Extract the [x, y] coordinate from the center of the cell holding the provided text.  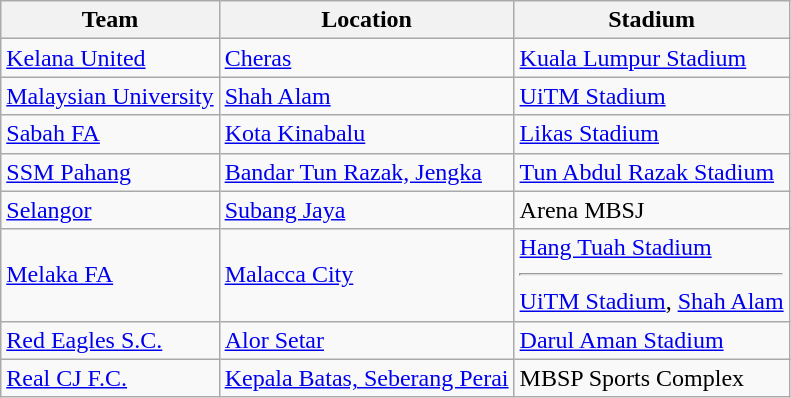
Stadium [652, 20]
Sabah FA [110, 134]
Bandar Tun Razak, Jengka [366, 172]
Team [110, 20]
Darul Aman Stadium [652, 340]
Alor Setar [366, 340]
Arena MBSJ [652, 210]
Melaka FA [110, 275]
SSM Pahang [110, 172]
Location [366, 20]
Hang Tuah Stadium UiTM Stadium, Shah Alam [652, 275]
Malaysian University [110, 96]
Selangor [110, 210]
Subang Jaya [366, 210]
MBSP Sports Complex [652, 378]
Tun Abdul Razak Stadium [652, 172]
Kota Kinabalu [366, 134]
Malacca City [366, 275]
Real CJ F.C. [110, 378]
Kuala Lumpur Stadium [652, 58]
Kelana United [110, 58]
Red Eagles S.C. [110, 340]
Shah Alam [366, 96]
Likas Stadium [652, 134]
UiTM Stadium [652, 96]
Cheras [366, 58]
Kepala Batas, Seberang Perai [366, 378]
